Locate the cell with the specified text and output its (x, y) center coordinate. 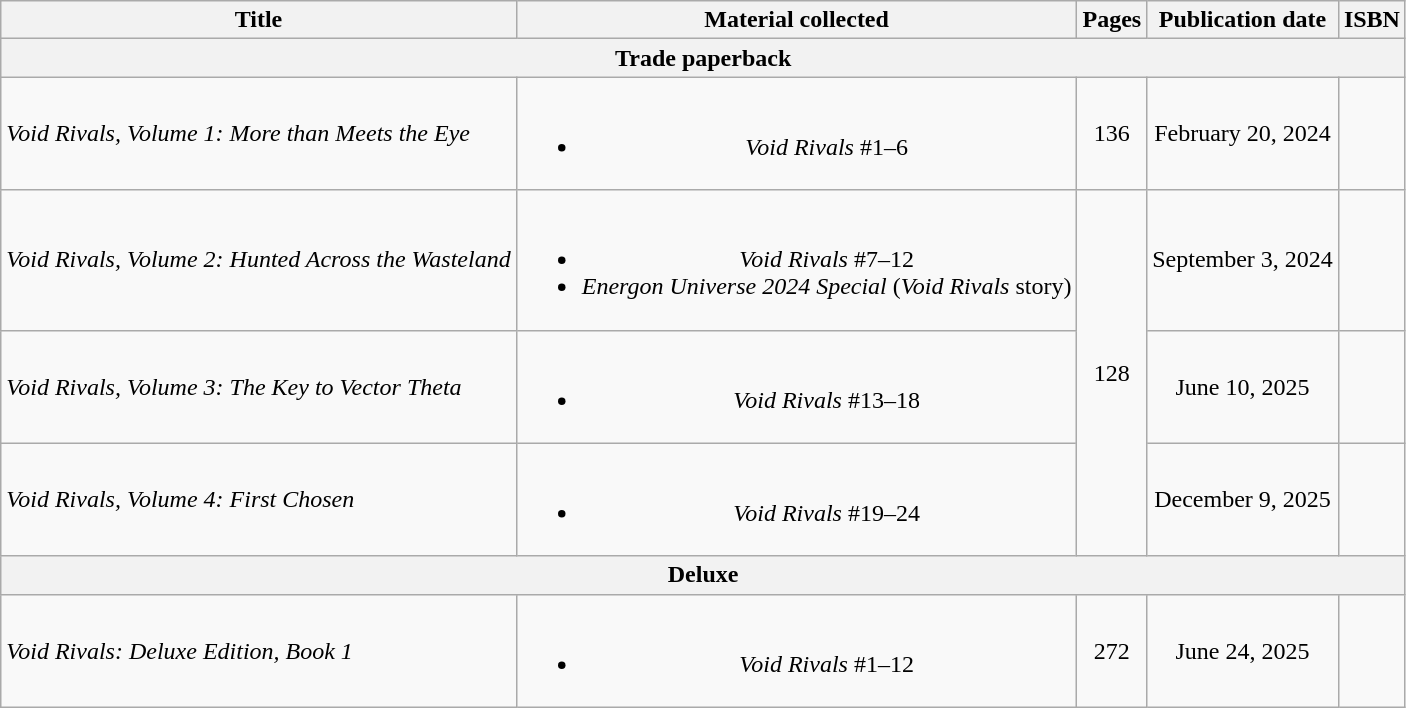
136 (1112, 134)
Deluxe (704, 575)
Void Rivals, Volume 2: Hunted Across the Wasteland (258, 260)
Void Rivals #19–24 (796, 500)
June 24, 2025 (1243, 650)
Pages (1112, 20)
Void Rivals #13–18 (796, 386)
February 20, 2024 (1243, 134)
Void Rivals, Volume 4: First Chosen (258, 500)
Void Rivals, Volume 1: More than Meets the Eye (258, 134)
Void Rivals #1–6 (796, 134)
Void Rivals #7–12Energon Universe 2024 Special (Void Rivals story) (796, 260)
272 (1112, 650)
ISBN (1372, 20)
Title (258, 20)
June 10, 2025 (1243, 386)
September 3, 2024 (1243, 260)
December 9, 2025 (1243, 500)
Void Rivals: Deluxe Edition, Book 1 (258, 650)
128 (1112, 373)
Trade paperback (704, 58)
Material collected (796, 20)
Void Rivals, Volume 3: The Key to Vector Theta (258, 386)
Void Rivals #1–12 (796, 650)
Publication date (1243, 20)
